Capture the cell that displays the provided text and extract its [X, Y] central coordinate. 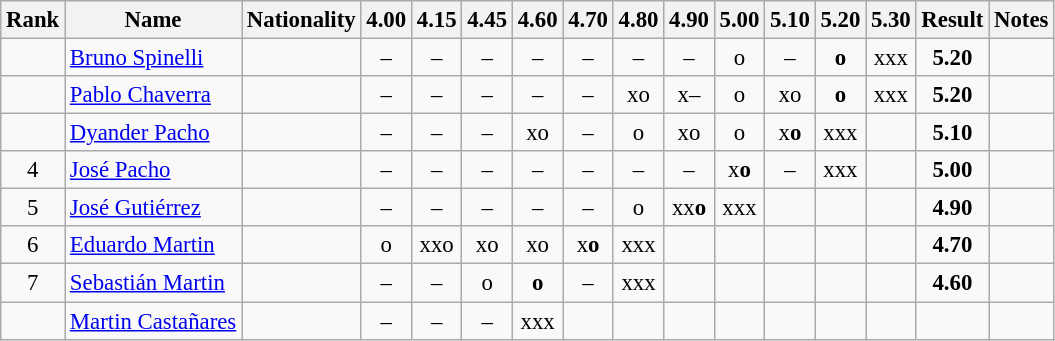
4 [33, 170]
7 [33, 283]
Nationality [302, 20]
4.00 [386, 20]
5.30 [891, 20]
José Gutiérrez [154, 208]
6 [33, 245]
Rank [33, 20]
José Pacho [154, 170]
Pablo Chaverra [154, 95]
5 [33, 208]
x– [689, 95]
Dyander Pacho [154, 133]
4.80 [638, 20]
Martin Castañares [154, 321]
Bruno Spinelli [154, 58]
Sebastián Martin [154, 283]
Eduardo Martin [154, 245]
Result [952, 20]
4.15 [436, 20]
Name [154, 20]
Notes [1022, 20]
4.45 [487, 20]
